Output the (X, Y) coordinate of the center of the cell containing the given text.  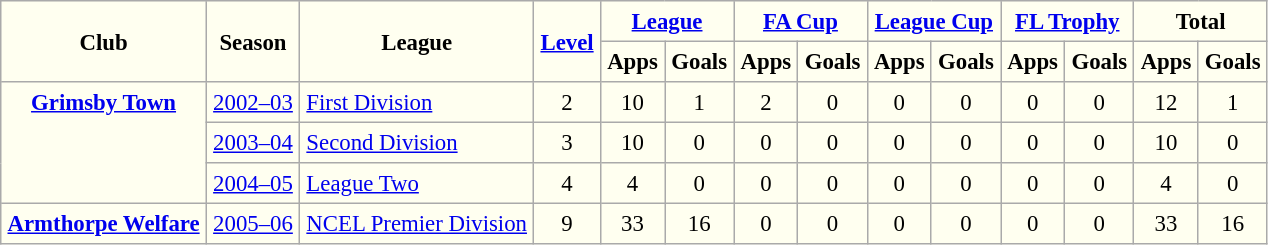
12 (1166, 102)
FL Trophy (1068, 21)
League Two (417, 183)
Level (568, 42)
3 (568, 142)
FA Cup (800, 21)
2005–06 (252, 223)
9 (568, 223)
Second Division (417, 142)
2004–05 (252, 183)
Season (252, 42)
League Cup (934, 21)
2003–04 (252, 142)
Club (104, 42)
Armthorpe Welfare (104, 223)
NCEL Premier Division (417, 223)
Total (1200, 21)
First Division (417, 102)
2002–03 (252, 102)
Grimsby Town (104, 143)
